Pinpoint the cell where the given text exists, returning its [x, y] midpoint coordinate. 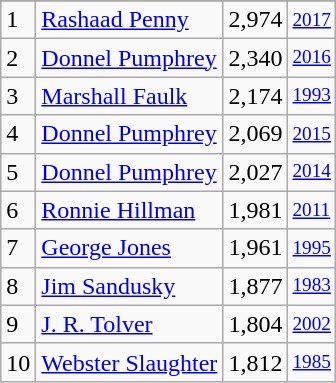
George Jones [130, 248]
2017 [312, 20]
2 [18, 58]
1,961 [256, 248]
10 [18, 362]
1983 [312, 286]
Rashaad Penny [130, 20]
J. R. Tolver [130, 324]
2,069 [256, 134]
2002 [312, 324]
1,877 [256, 286]
2,340 [256, 58]
1995 [312, 248]
Ronnie Hillman [130, 210]
2011 [312, 210]
1,981 [256, 210]
1993 [312, 96]
3 [18, 96]
2,974 [256, 20]
9 [18, 324]
1 [18, 20]
1985 [312, 362]
7 [18, 248]
1,812 [256, 362]
6 [18, 210]
2015 [312, 134]
2014 [312, 172]
2,027 [256, 172]
5 [18, 172]
Webster Slaughter [130, 362]
2,174 [256, 96]
2016 [312, 58]
Jim Sandusky [130, 286]
Marshall Faulk [130, 96]
4 [18, 134]
8 [18, 286]
1,804 [256, 324]
